Capture the cell that displays the provided text and extract its (x, y) central coordinate. 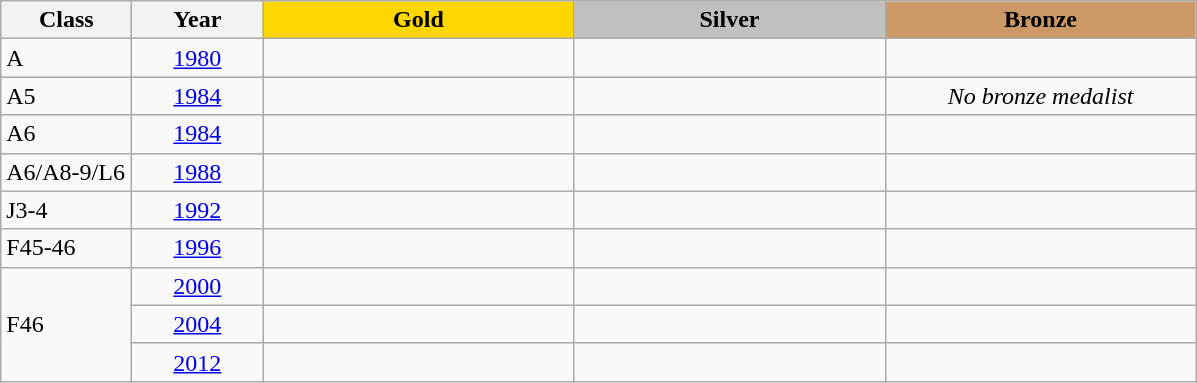
1980 (198, 58)
Gold (418, 20)
A (66, 58)
2000 (198, 286)
2004 (198, 324)
Silver (730, 20)
Year (198, 20)
A6/A8-9/L6 (66, 172)
F46 (66, 324)
A6 (66, 134)
J3-4 (66, 210)
No bronze medalist (1040, 96)
Bronze (1040, 20)
2012 (198, 362)
A5 (66, 96)
F45-46 (66, 248)
1988 (198, 172)
Class (66, 20)
1992 (198, 210)
1996 (198, 248)
